Extract the (x, y) coordinate from the center of the cell holding the provided text.  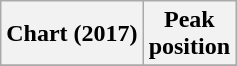
Peak position (189, 34)
Chart (2017) (72, 34)
